Return the (X, Y) coordinate for the center point of the cell that contains the specified text.  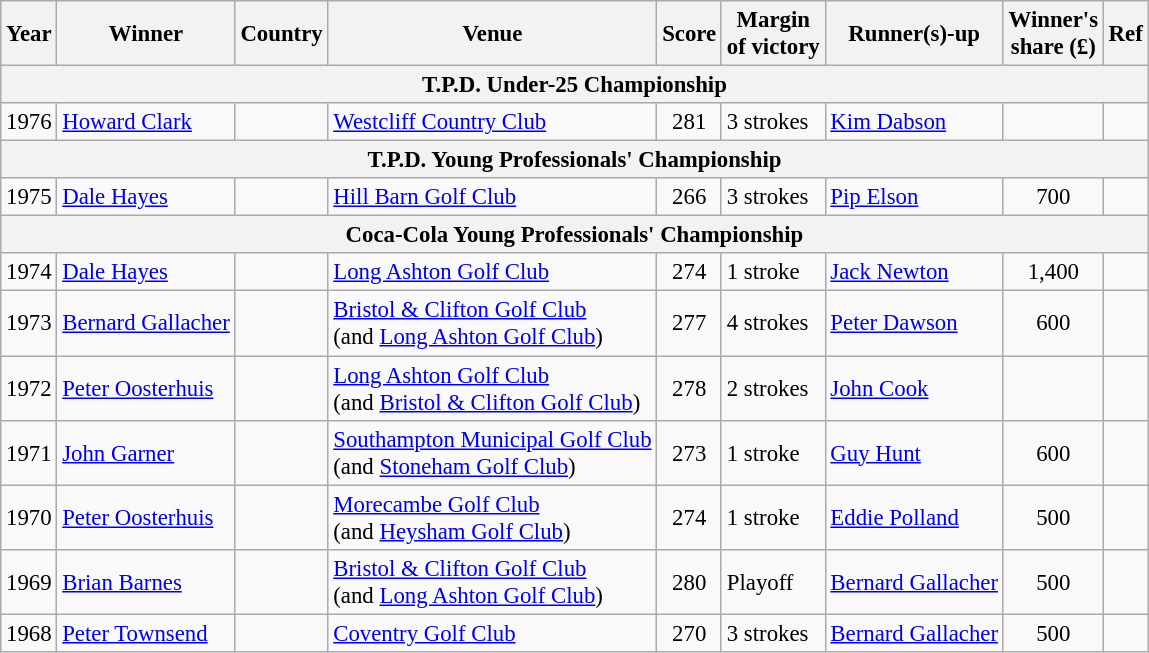
Jack Newton (914, 273)
1973 (29, 324)
266 (690, 197)
T.P.D. Young Professionals' Championship (574, 160)
1976 (29, 122)
1972 (29, 388)
Year (29, 34)
Brian Barnes (146, 582)
1974 (29, 273)
Venue (492, 34)
2 strokes (773, 388)
T.P.D. Under-25 Championship (574, 85)
Guy Hunt (914, 452)
278 (690, 388)
Peter Dawson (914, 324)
Coventry Golf Club (492, 633)
Kim Dabson (914, 122)
1,400 (1053, 273)
Pip Elson (914, 197)
Hill Barn Golf Club (492, 197)
John Cook (914, 388)
1970 (29, 518)
Morecambe Golf Club(and Heysham Golf Club) (492, 518)
Eddie Polland (914, 518)
Marginof victory (773, 34)
Ref (1126, 34)
1975 (29, 197)
1971 (29, 452)
Winner (146, 34)
Winner'sshare (£) (1053, 34)
Westcliff Country Club (492, 122)
Peter Townsend (146, 633)
Country (282, 34)
1969 (29, 582)
277 (690, 324)
Coca-Cola Young Professionals' Championship (574, 235)
700 (1053, 197)
Runner(s)-up (914, 34)
280 (690, 582)
273 (690, 452)
Long Ashton Golf Club (492, 273)
281 (690, 122)
Southampton Municipal Golf Club(and Stoneham Golf Club) (492, 452)
John Garner (146, 452)
4 strokes (773, 324)
Howard Clark (146, 122)
Long Ashton Golf Club(and Bristol & Clifton Golf Club) (492, 388)
Playoff (773, 582)
Score (690, 34)
1968 (29, 633)
270 (690, 633)
